Scan for the cell matching the given text and deliver its (X, Y) coordinate at center. 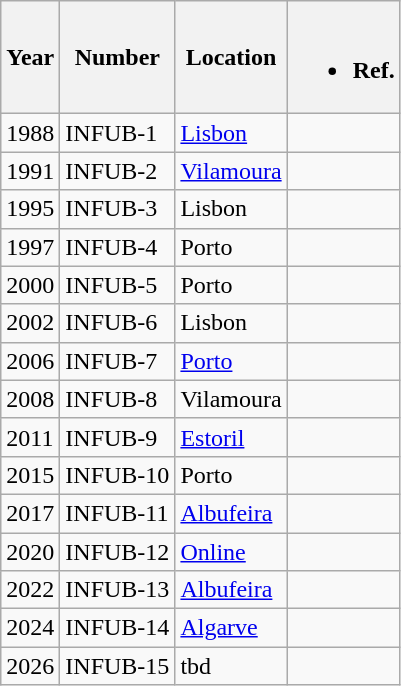
INFUB-2 (118, 171)
2026 (30, 666)
INFUB-4 (118, 247)
2017 (30, 513)
INFUB-8 (118, 399)
2006 (30, 361)
INFUB-11 (118, 513)
1995 (30, 209)
Year (30, 58)
2022 (30, 590)
Algarve (231, 628)
INFUB-7 (118, 361)
INFUB-3 (118, 209)
Number (118, 58)
2000 (30, 285)
INFUB-14 (118, 628)
INFUB-9 (118, 437)
1997 (30, 247)
2002 (30, 323)
Estoril (231, 437)
2015 (30, 475)
INFUB-13 (118, 590)
INFUB-1 (118, 133)
2020 (30, 551)
Location (231, 58)
INFUB-6 (118, 323)
Online (231, 551)
INFUB-15 (118, 666)
INFUB-5 (118, 285)
1988 (30, 133)
2011 (30, 437)
1991 (30, 171)
2008 (30, 399)
2024 (30, 628)
Ref. (344, 58)
INFUB-12 (118, 551)
tbd (231, 666)
INFUB-10 (118, 475)
